From the cell containing the given text, extract its center point as (X, Y) coordinate. 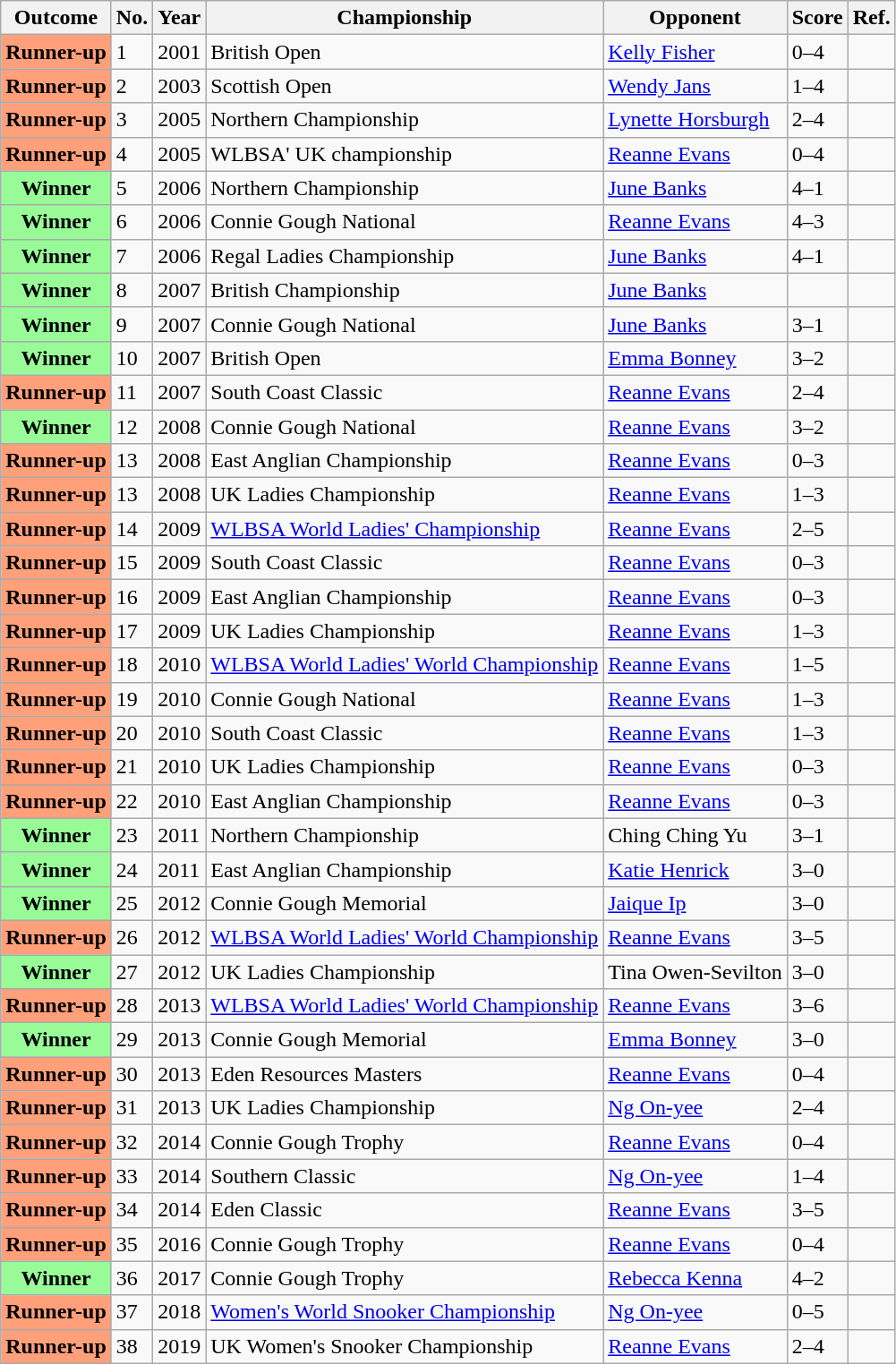
28 (132, 1006)
2017 (179, 1278)
2019 (179, 1346)
29 (132, 1040)
Scottish Open (405, 86)
1–5 (817, 665)
No. (132, 18)
4–3 (817, 222)
21 (132, 767)
30 (132, 1074)
6 (132, 222)
15 (132, 563)
2003 (179, 86)
Eden Resources Masters (405, 1074)
11 (132, 392)
35 (132, 1244)
Championship (405, 18)
3–6 (817, 1006)
38 (132, 1346)
20 (132, 733)
Eden Classic (405, 1210)
5 (132, 188)
Wendy Jans (695, 86)
32 (132, 1142)
Kelly Fisher (695, 52)
23 (132, 835)
2016 (179, 1244)
2 (132, 86)
4–2 (817, 1278)
WLBSA' UK championship (405, 154)
33 (132, 1176)
Rebecca Kenna (695, 1278)
4 (132, 154)
14 (132, 529)
Score (817, 18)
3 (132, 120)
Southern Classic (405, 1176)
2001 (179, 52)
9 (132, 324)
34 (132, 1210)
Outcome (56, 18)
7 (132, 256)
Ref. (872, 18)
Tina Owen-Sevilton (695, 971)
WLBSA World Ladies' Championship (405, 529)
2018 (179, 1312)
Year (179, 18)
0–5 (817, 1312)
Opponent (695, 18)
UK Women's Snooker Championship (405, 1346)
25 (132, 903)
12 (132, 427)
22 (132, 801)
Women's World Snooker Championship (405, 1312)
2–5 (817, 529)
Jaique Ip (695, 903)
Ching Ching Yu (695, 835)
36 (132, 1278)
18 (132, 665)
37 (132, 1312)
10 (132, 358)
27 (132, 971)
19 (132, 699)
26 (132, 937)
British Championship (405, 290)
Katie Henrick (695, 869)
17 (132, 631)
24 (132, 869)
Regal Ladies Championship (405, 256)
1 (132, 52)
8 (132, 290)
16 (132, 597)
31 (132, 1108)
Lynette Horsburgh (695, 120)
